Output the [x, y] coordinate of the center of the cell containing the given text.  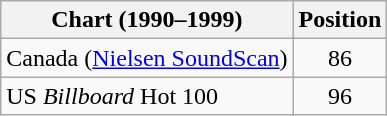
US Billboard Hot 100 [147, 96]
96 [340, 96]
Position [340, 20]
Chart (1990–1999) [147, 20]
86 [340, 58]
Canada (Nielsen SoundScan) [147, 58]
